Extract the (x, y) coordinate from the center of the cell holding the provided text.  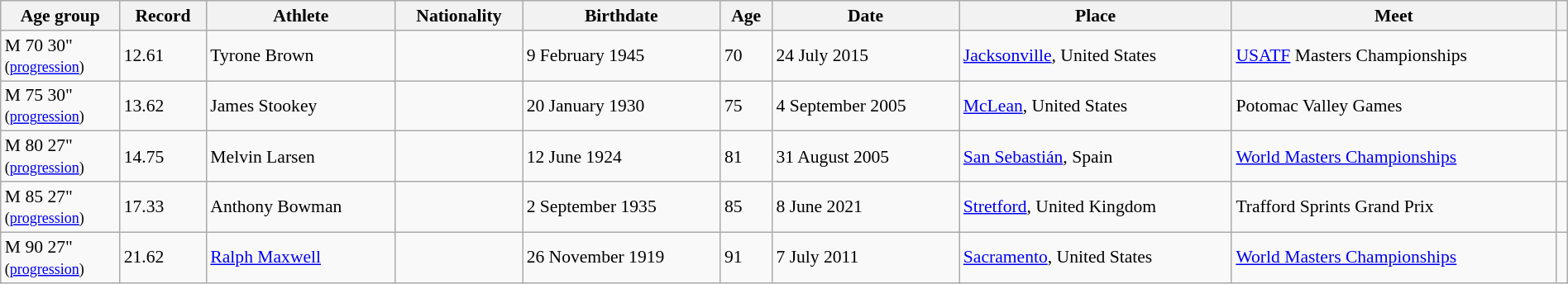
8 June 2021 (865, 206)
Ralph Maxwell (301, 258)
14.75 (164, 157)
12.61 (164, 56)
Age group (60, 16)
24 July 2015 (865, 56)
70 (746, 56)
Anthony Bowman (301, 206)
M 75 30"(progression) (60, 106)
4 September 2005 (865, 106)
Meet (1394, 16)
San Sebastián, Spain (1096, 157)
7 July 2011 (865, 258)
USATF Masters Championships (1394, 56)
M 80 27"(progression) (60, 157)
2 September 1935 (622, 206)
21.62 (164, 258)
Athlete (301, 16)
26 November 1919 (622, 258)
Melvin Larsen (301, 157)
Nationality (458, 16)
McLean, United States (1096, 106)
91 (746, 258)
20 January 1930 (622, 106)
Jacksonville, United States (1096, 56)
Birthdate (622, 16)
Tyrone Brown (301, 56)
Stretford, United Kingdom (1096, 206)
M 70 30"(progression) (60, 56)
Date (865, 16)
Place (1096, 16)
75 (746, 106)
M 85 27"(progression) (60, 206)
Sacramento, United States (1096, 258)
85 (746, 206)
17.33 (164, 206)
12 June 1924 (622, 157)
Trafford Sprints Grand Prix (1394, 206)
13.62 (164, 106)
Record (164, 16)
81 (746, 157)
M 90 27"(progression) (60, 258)
Age (746, 16)
Potomac Valley Games (1394, 106)
31 August 2005 (865, 157)
James Stookey (301, 106)
9 February 1945 (622, 56)
